For the text-containing cell, return its midpoint in [X, Y] coordinate format. 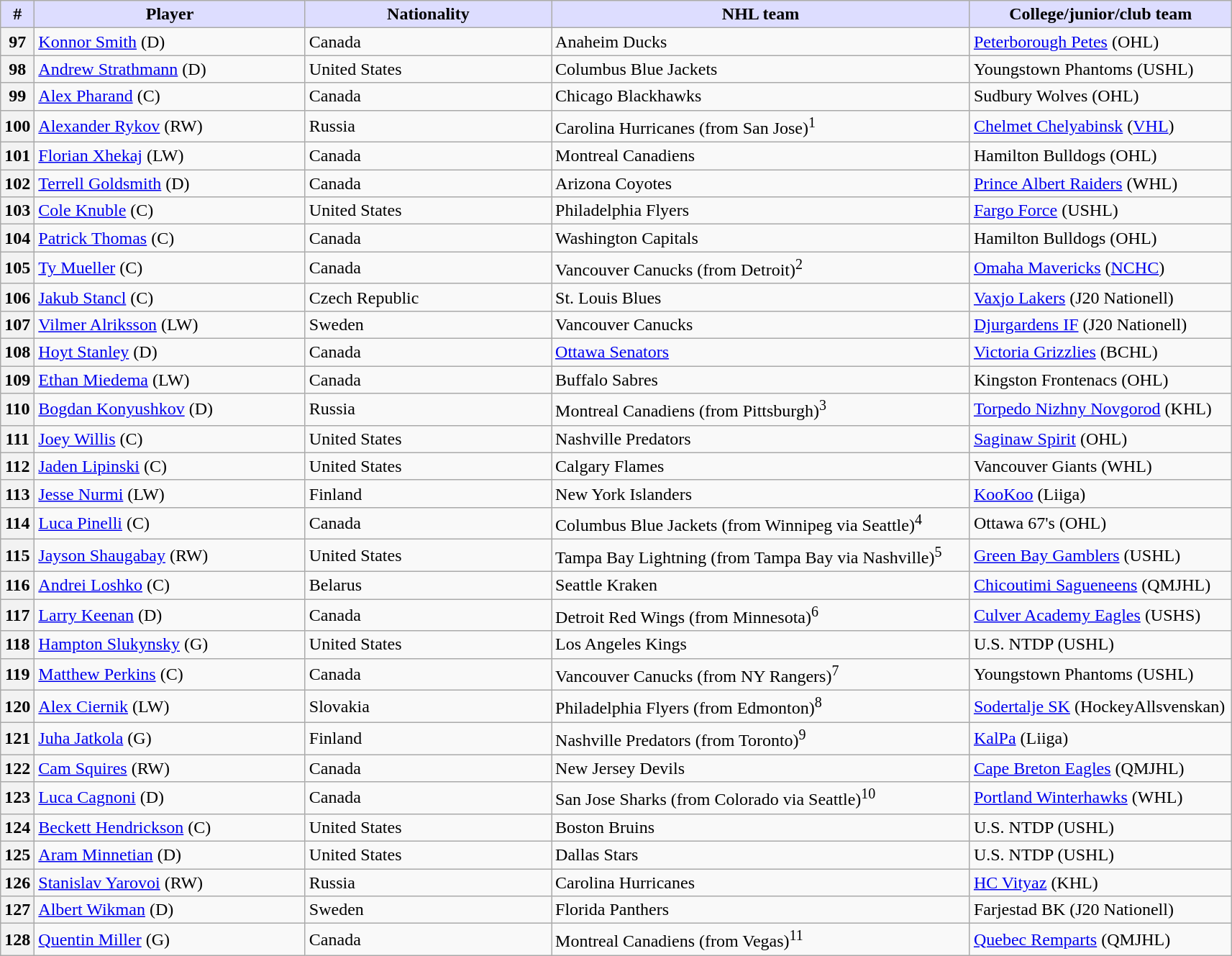
Ottawa Senators [761, 352]
Jayson Shaugabay (RW) [170, 555]
104 [17, 238]
Cam Squires (RW) [170, 768]
Kingston Frontenacs (OHL) [1100, 380]
Florida Panthers [761, 910]
Anaheim Ducks [761, 42]
Portland Winterhawks (WHL) [1100, 798]
Luca Pinelli (C) [170, 524]
Columbus Blue Jackets [761, 69]
Vancouver Canucks (from NY Rangers)7 [761, 675]
Albert Wikman (D) [170, 910]
118 [17, 645]
126 [17, 883]
Ottawa 67's (OHL) [1100, 524]
Larry Keenan (D) [170, 616]
Fargo Force (USHL) [1100, 211]
110 [17, 410]
KalPa (Liiga) [1100, 738]
117 [17, 616]
Montreal Canadiens (from Vegas)11 [761, 939]
Alexander Rykov (RW) [170, 127]
Hampton Slukynsky (G) [170, 645]
106 [17, 297]
Philadelphia Flyers [761, 211]
Juha Jatkola (G) [170, 738]
Stanislav Yarovoi (RW) [170, 883]
Carolina Hurricanes [761, 883]
Jesse Nurmi (LW) [170, 493]
102 [17, 183]
Hoyt Stanley (D) [170, 352]
Calgary Flames [761, 466]
122 [17, 768]
Aram Minnetian (D) [170, 855]
Montreal Canadiens [761, 156]
NHL team [761, 14]
Alex Ciernik (LW) [170, 706]
College/junior/club team [1100, 14]
Belarus [428, 585]
Jaden Lipinski (C) [170, 466]
128 [17, 939]
Torpedo Nizhny Novgorod (KHL) [1100, 410]
115 [17, 555]
Slovakia [428, 706]
Washington Capitals [761, 238]
Victoria Grizzlies (BCHL) [1100, 352]
Boston Bruins [761, 827]
New Jersey Devils [761, 768]
Quentin Miller (G) [170, 939]
101 [17, 156]
Bogdan Konyushkov (D) [170, 410]
109 [17, 380]
107 [17, 324]
Quebec Remparts (QMJHL) [1100, 939]
Buffalo Sabres [761, 380]
Vilmer Alriksson (LW) [170, 324]
Arizona Coyotes [761, 183]
105 [17, 268]
Ethan Miedema (LW) [170, 380]
111 [17, 439]
Omaha Mavericks (NCHC) [1100, 268]
Chicago Blackhawks [761, 96]
New York Islanders [761, 493]
Nationality [428, 14]
Jakub Stancl (C) [170, 297]
Djurgardens IF (J20 Nationell) [1100, 324]
Andrew Strathmann (D) [170, 69]
Patrick Thomas (C) [170, 238]
Detroit Red Wings (from Minnesota)6 [761, 616]
Cape Breton Eagles (QMJHL) [1100, 768]
Peterborough Petes (OHL) [1100, 42]
Ty Mueller (C) [170, 268]
97 [17, 42]
Los Angeles Kings [761, 645]
Vancouver Giants (WHL) [1100, 466]
Philadelphia Flyers (from Edmonton)8 [761, 706]
Nashville Predators [761, 439]
116 [17, 585]
Chicoutimi Sagueneens (QMJHL) [1100, 585]
98 [17, 69]
San Jose Sharks (from Colorado via Seattle)10 [761, 798]
Joey Willis (C) [170, 439]
Carolina Hurricanes (from San Jose)1 [761, 127]
124 [17, 827]
Vancouver Canucks (from Detroit)2 [761, 268]
112 [17, 466]
114 [17, 524]
HC Vityaz (KHL) [1100, 883]
Alex Pharand (C) [170, 96]
Prince Albert Raiders (WHL) [1100, 183]
KooKoo (Liiga) [1100, 493]
99 [17, 96]
Sudbury Wolves (OHL) [1100, 96]
Green Bay Gamblers (USHL) [1100, 555]
120 [17, 706]
121 [17, 738]
Nashville Predators (from Toronto)9 [761, 738]
Player [170, 14]
Andrei Loshko (C) [170, 585]
125 [17, 855]
Culver Academy Eagles (USHS) [1100, 616]
Saginaw Spirit (OHL) [1100, 439]
Beckett Hendrickson (C) [170, 827]
Czech Republic [428, 297]
Terrell Goldsmith (D) [170, 183]
100 [17, 127]
119 [17, 675]
127 [17, 910]
Chelmet Chelyabinsk (VHL) [1100, 127]
# [17, 14]
Dallas Stars [761, 855]
Seattle Kraken [761, 585]
123 [17, 798]
Montreal Canadiens (from Pittsburgh)3 [761, 410]
Matthew Perkins (C) [170, 675]
Tampa Bay Lightning (from Tampa Bay via Nashville)5 [761, 555]
Columbus Blue Jackets (from Winnipeg via Seattle)4 [761, 524]
Vaxjo Lakers (J20 Nationell) [1100, 297]
Cole Knuble (C) [170, 211]
St. Louis Blues [761, 297]
Florian Xhekaj (LW) [170, 156]
Luca Cagnoni (D) [170, 798]
Konnor Smith (D) [170, 42]
Vancouver Canucks [761, 324]
Farjestad BK (J20 Nationell) [1100, 910]
113 [17, 493]
Sodertalje SK (HockeyAllsvenskan) [1100, 706]
103 [17, 211]
108 [17, 352]
